Provide the (X, Y) coordinate of the cell's center where the given text is located.  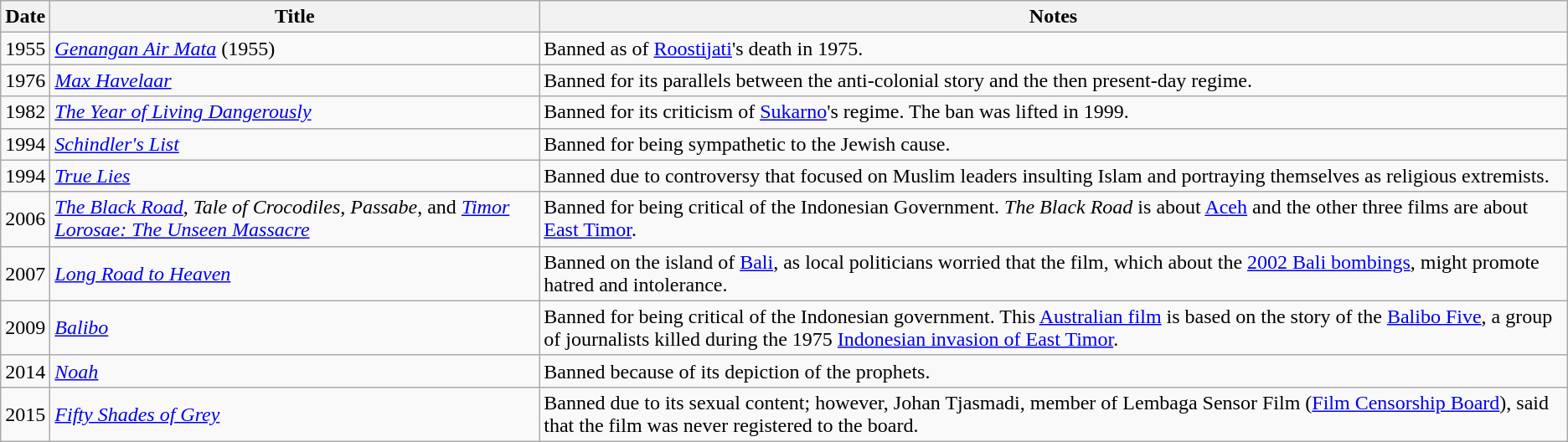
Banned for its criticism of Sukarno's regime. The ban was lifted in 1999. (1054, 112)
The Year of Living Dangerously (295, 112)
Fifty Shades of Grey (295, 414)
2015 (25, 414)
2009 (25, 328)
The Black Road, Tale of Crocodiles, Passabe, and Timor Lorosae: The Unseen Massacre (295, 219)
Title (295, 17)
Banned on the island of Bali, as local politicians worried that the film, which about the 2002 Bali bombings, might promote hatred and intolerance. (1054, 273)
Banned for being critical of the Indonesian Government. The Black Road is about Aceh and the other three films are about East Timor. (1054, 219)
Date (25, 17)
Notes (1054, 17)
Banned for being sympathetic to the Jewish cause. (1054, 144)
Genangan Air Mata (1955) (295, 49)
2007 (25, 273)
1955 (25, 49)
Banned because of its depiction of the prophets. (1054, 371)
Noah (295, 371)
Schindler's List (295, 144)
Banned due to controversy that focused on Muslim leaders insulting Islam and portraying themselves as religious extremists. (1054, 176)
Balibo (295, 328)
Max Havelaar (295, 80)
2014 (25, 371)
2006 (25, 219)
Banned for its parallels between the anti-colonial story and the then present-day regime. (1054, 80)
Banned as of Roostijati's death in 1975. (1054, 49)
True Lies (295, 176)
1976 (25, 80)
Long Road to Heaven (295, 273)
1982 (25, 112)
